From the cell containing the given text, extract its center point as (X, Y) coordinate. 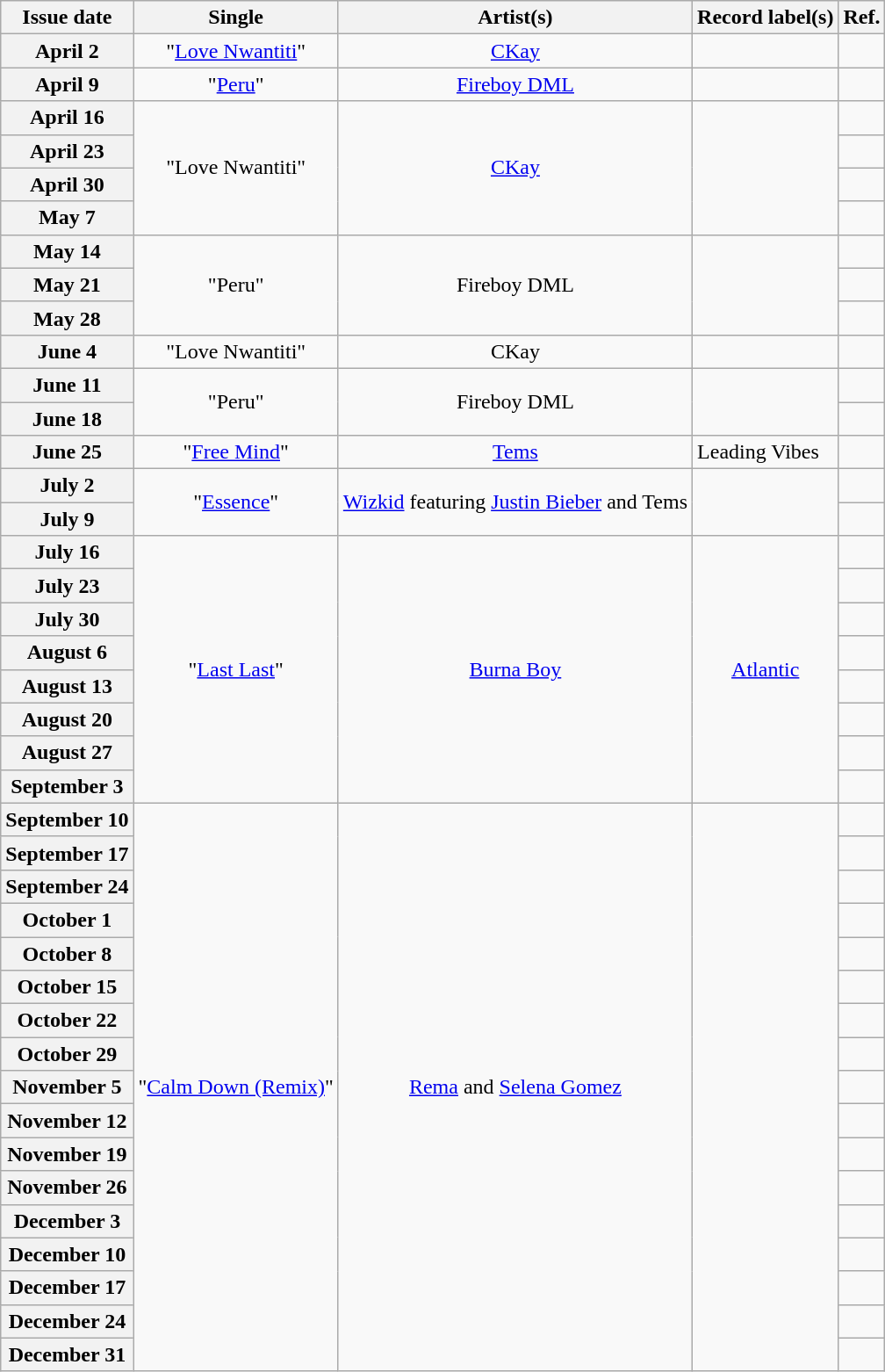
November 5 (67, 1087)
Record label(s) (766, 18)
December 3 (67, 1221)
December 17 (67, 1288)
December 24 (67, 1321)
November 12 (67, 1121)
May 28 (67, 318)
May 7 (67, 218)
Rema and Selena Gomez (514, 1087)
Atlantic (766, 669)
September 3 (67, 786)
September 24 (67, 886)
April 23 (67, 151)
October 8 (67, 953)
April 9 (67, 84)
June 11 (67, 385)
Issue date (67, 18)
April 30 (67, 184)
April 16 (67, 118)
November 26 (67, 1188)
October 22 (67, 1021)
April 2 (67, 51)
June 25 (67, 452)
"Last Last" (235, 669)
September 17 (67, 853)
August 27 (67, 753)
July 23 (67, 586)
Burna Boy (514, 669)
"Essence" (235, 502)
Artist(s) (514, 18)
October 1 (67, 920)
Ref. (862, 18)
August 20 (67, 719)
June 4 (67, 351)
August 13 (67, 686)
December 10 (67, 1254)
July 2 (67, 486)
October 15 (67, 987)
July 9 (67, 519)
Single (235, 18)
September 10 (67, 820)
"Calm Down (Remix)" (235, 1087)
December 31 (67, 1354)
May 21 (67, 285)
Leading Vibes (766, 452)
August 6 (67, 653)
October 29 (67, 1054)
Tems (514, 452)
May 14 (67, 251)
July 30 (67, 619)
July 16 (67, 552)
June 18 (67, 419)
Wizkid featuring Justin Bieber and Tems (514, 502)
"Free Mind" (235, 452)
November 19 (67, 1154)
